Find where the given text appears and provide that cell's center as (X, Y) coordinate. 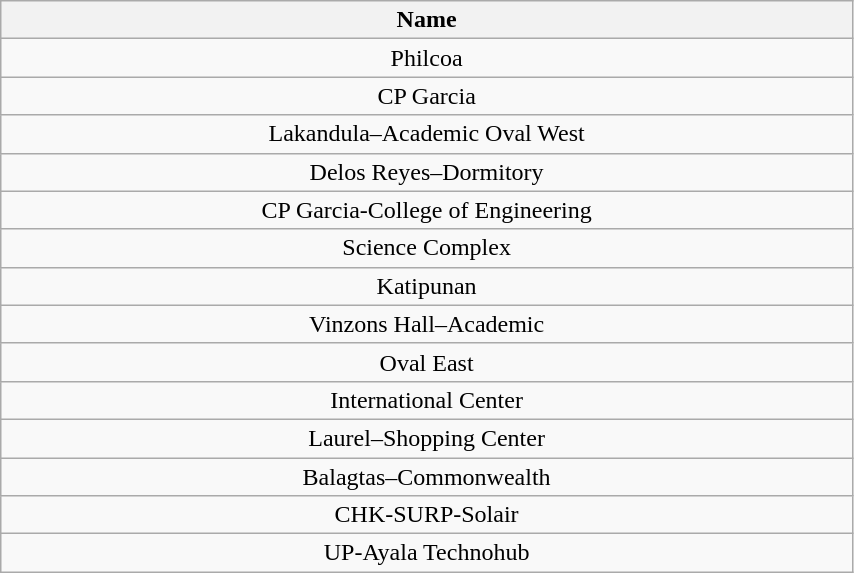
Lakandula–Academic Oval West (427, 134)
Laurel–Shopping Center (427, 438)
Katipunan (427, 286)
Oval East (427, 362)
Name (427, 20)
UP-Ayala Technohub (427, 553)
Philcoa (427, 58)
CP Garcia-College of Engineering (427, 210)
Vinzons Hall–Academic (427, 324)
Balagtas–Commonwealth (427, 477)
Science Complex (427, 248)
CP Garcia (427, 96)
International Center (427, 400)
Delos Reyes–Dormitory (427, 172)
CHK-SURP-Solair (427, 515)
